Detect which cell encompasses the target text, then output its (x, y) center coordinate. 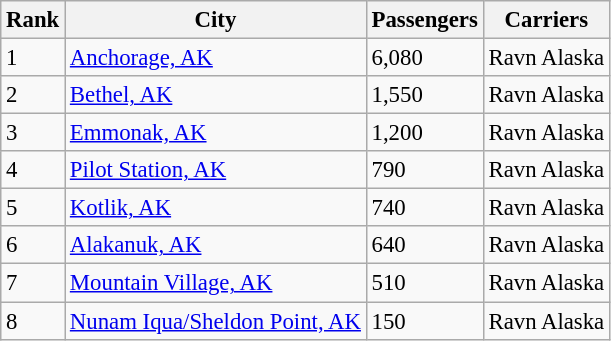
Pilot Station, AK (216, 170)
City (216, 20)
7 (33, 283)
6,080 (424, 58)
Emmonak, AK (216, 133)
2 (33, 95)
Rank (33, 20)
Anchorage, AK (216, 58)
Nunam Iqua/Sheldon Point, AK (216, 321)
1,200 (424, 133)
1 (33, 58)
Bethel, AK (216, 95)
Passengers (424, 20)
5 (33, 208)
6 (33, 245)
8 (33, 321)
Kotlik, AK (216, 208)
640 (424, 245)
Mountain Village, AK (216, 283)
510 (424, 283)
3 (33, 133)
Alakanuk, AK (216, 245)
790 (424, 170)
150 (424, 321)
1,550 (424, 95)
Carriers (546, 20)
4 (33, 170)
740 (424, 208)
